Locate the cell with the specified text and output its [X, Y] center coordinate. 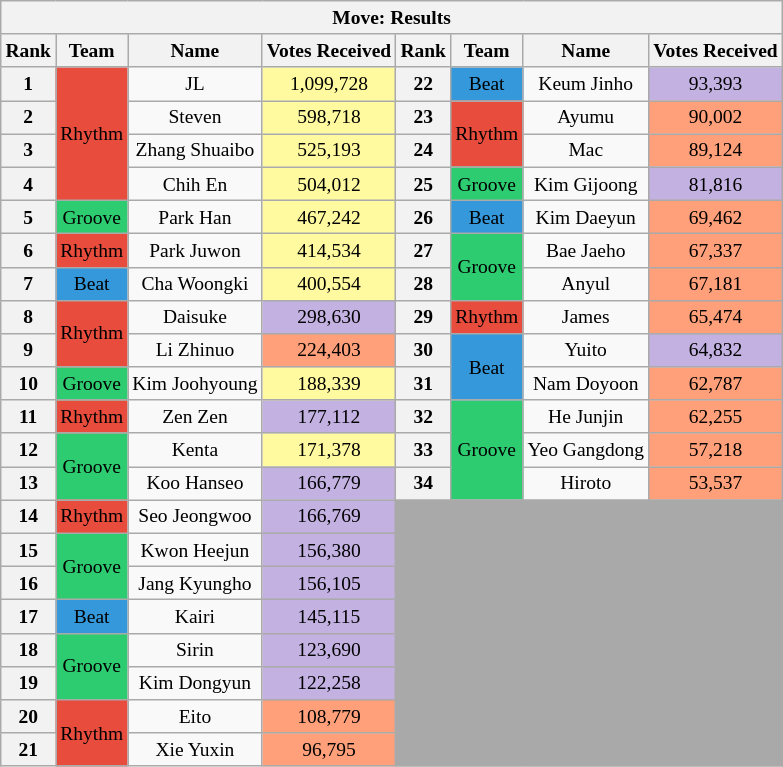
5 [28, 216]
Kim Dongyun [195, 682]
Koo Hanseo [195, 484]
Move: Results [392, 18]
67,181 [716, 284]
298,630 [329, 316]
15 [28, 550]
8 [28, 316]
4 [28, 184]
1,099,728 [329, 84]
504,012 [329, 184]
Nam Doyoon [586, 384]
11 [28, 416]
Keum Jinho [586, 84]
9 [28, 350]
177,112 [329, 416]
Jang Kyungho [195, 584]
Kim Gijoong [586, 184]
18 [28, 650]
12 [28, 450]
He Junjin [586, 416]
Yuito [586, 350]
400,554 [329, 284]
14 [28, 516]
90,002 [716, 118]
13 [28, 484]
10 [28, 384]
25 [424, 184]
414,534 [329, 250]
Yeo Gangdong [586, 450]
Seo Jeongwoo [195, 516]
64,832 [716, 350]
6 [28, 250]
16 [28, 584]
Kim Joohyoung [195, 384]
166,779 [329, 484]
Li Zhinuo [195, 350]
19 [28, 682]
525,193 [329, 150]
467,242 [329, 216]
598,718 [329, 118]
33 [424, 450]
Hiroto [586, 484]
Park Juwon [195, 250]
Kenta [195, 450]
Chih En [195, 184]
23 [424, 118]
20 [28, 716]
21 [28, 750]
Eito [195, 716]
34 [424, 484]
Zen Zen [195, 416]
Sirin [195, 650]
122,258 [329, 682]
22 [424, 84]
Kwon Heejun [195, 550]
28 [424, 284]
Xie Yuxin [195, 750]
188,339 [329, 384]
26 [424, 216]
James [586, 316]
Mac [586, 150]
JL [195, 84]
53,537 [716, 484]
Park Han [195, 216]
145,115 [329, 616]
24 [424, 150]
29 [424, 316]
Steven [195, 118]
81,816 [716, 184]
62,787 [716, 384]
96,795 [329, 750]
156,105 [329, 584]
31 [424, 384]
1 [28, 84]
65,474 [716, 316]
Bae Jaeho [586, 250]
3 [28, 150]
Anyul [586, 284]
Zhang Shuaibo [195, 150]
108,779 [329, 716]
27 [424, 250]
7 [28, 284]
224,403 [329, 350]
2 [28, 118]
123,690 [329, 650]
17 [28, 616]
30 [424, 350]
69,462 [716, 216]
Kim Daeyun [586, 216]
Cha Woongki [195, 284]
Daisuke [195, 316]
32 [424, 416]
Ayumu [586, 118]
156,380 [329, 550]
67,337 [716, 250]
62,255 [716, 416]
Kairi [195, 616]
171,378 [329, 450]
93,393 [716, 84]
89,124 [716, 150]
166,769 [329, 516]
57,218 [716, 450]
